Locate the cell with the specified text and output its (x, y) center coordinate. 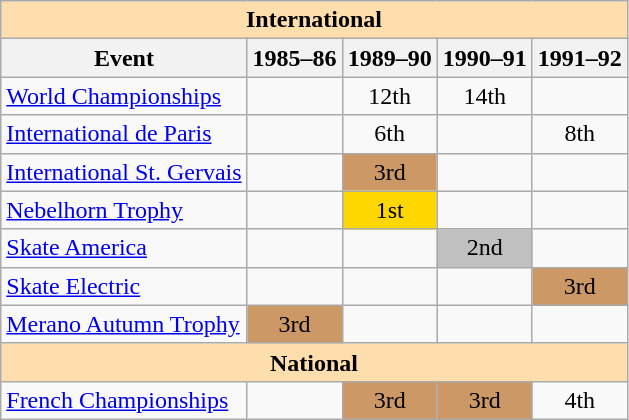
International (314, 20)
8th (580, 134)
2nd (484, 248)
Skate America (124, 248)
1st (390, 210)
International St. Gervais (124, 172)
1991–92 (580, 58)
1990–91 (484, 58)
Event (124, 58)
12th (390, 96)
French Championships (124, 400)
1989–90 (390, 58)
World Championships (124, 96)
Skate Electric (124, 286)
Merano Autumn Trophy (124, 324)
National (314, 362)
1985–86 (294, 58)
4th (580, 400)
International de Paris (124, 134)
6th (390, 134)
14th (484, 96)
Nebelhorn Trophy (124, 210)
